From the cell containing the given text, extract its center point as [x, y] coordinate. 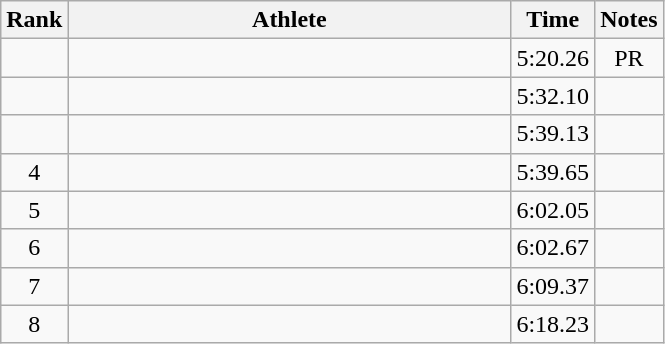
Athlete [290, 20]
5:39.65 [553, 172]
8 [34, 324]
6:02.67 [553, 248]
Time [553, 20]
PR [629, 58]
6:09.37 [553, 286]
5:20.26 [553, 58]
6 [34, 248]
4 [34, 172]
Rank [34, 20]
5 [34, 210]
6:18.23 [553, 324]
5:32.10 [553, 96]
5:39.13 [553, 134]
7 [34, 286]
6:02.05 [553, 210]
Notes [629, 20]
